Detect which cell encompasses the target text, then output its [x, y] center coordinate. 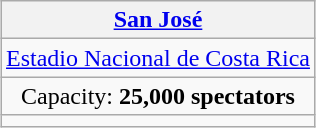
Capacity: 25,000 spectators [158, 96]
Estadio Nacional de Costa Rica [158, 58]
San José [158, 20]
